Locate the cell with the specified text and output its [x, y] center coordinate. 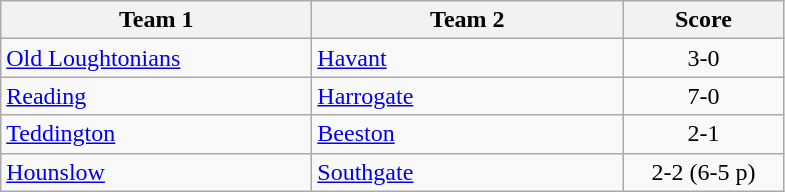
2-1 [704, 134]
Team 1 [156, 20]
Old Loughtonians [156, 58]
Score [704, 20]
Hounslow [156, 172]
Beeston [468, 134]
Team 2 [468, 20]
Reading [156, 96]
3-0 [704, 58]
Teddington [156, 134]
Southgate [468, 172]
Havant [468, 58]
7-0 [704, 96]
2-2 (6-5 p) [704, 172]
Harrogate [468, 96]
